For the text-containing cell, return its midpoint in (X, Y) coordinate format. 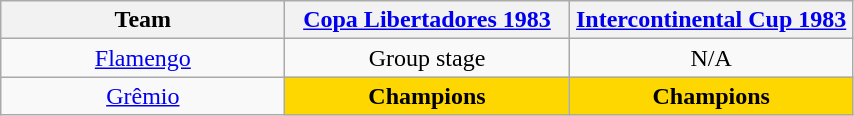
Copa Libertadores 1983 (427, 20)
Team (143, 20)
Grêmio (143, 96)
Intercontinental Cup 1983 (711, 20)
N/A (711, 58)
Group stage (427, 58)
Flamengo (143, 58)
